Pinpoint the cell where the given text exists, returning its [x, y] midpoint coordinate. 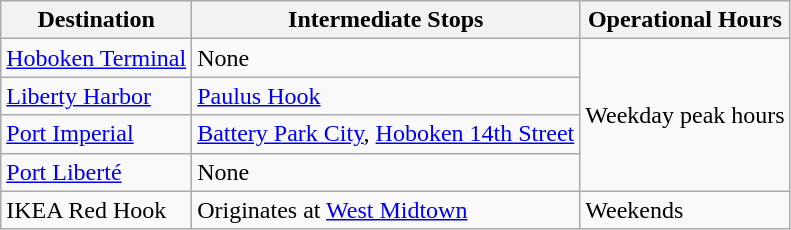
Paulus Hook [386, 96]
Port Imperial [96, 134]
Weekends [685, 210]
Port Liberté [96, 172]
Operational Hours [685, 20]
Originates at West Midtown [386, 210]
Destination [96, 20]
Intermediate Stops [386, 20]
Liberty Harbor [96, 96]
Weekday peak hours [685, 115]
IKEA Red Hook [96, 210]
Battery Park City, Hoboken 14th Street [386, 134]
Hoboken Terminal [96, 58]
